Capture the cell that displays the provided text and extract its [x, y] central coordinate. 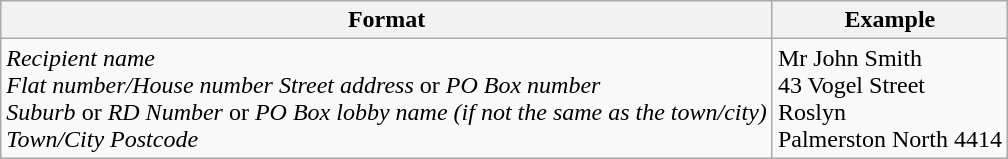
Mr John Smith 43 Vogel Street Roslyn Palmerston North 4414 [890, 98]
Format [387, 20]
Example [890, 20]
